Scan for the cell matching the given text and deliver its [x, y] coordinate at center. 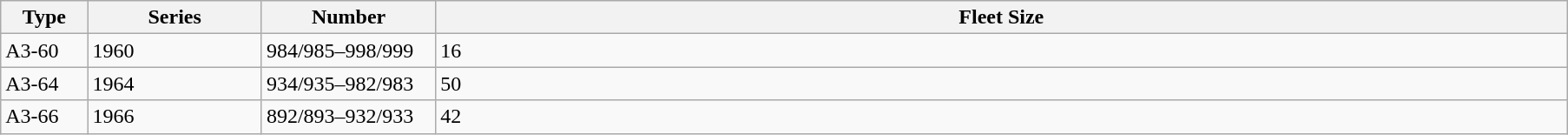
934/935–982/983 [348, 84]
16 [1002, 51]
1960 [175, 51]
892/893–932/933 [348, 117]
1966 [175, 117]
A3-64 [44, 84]
A3-66 [44, 117]
42 [1002, 117]
Fleet Size [1002, 17]
1964 [175, 84]
50 [1002, 84]
984/985–998/999 [348, 51]
Number [348, 17]
Series [175, 17]
Type [44, 17]
A3-60 [44, 51]
